Pinpoint the cell where the given text exists, returning its [x, y] midpoint coordinate. 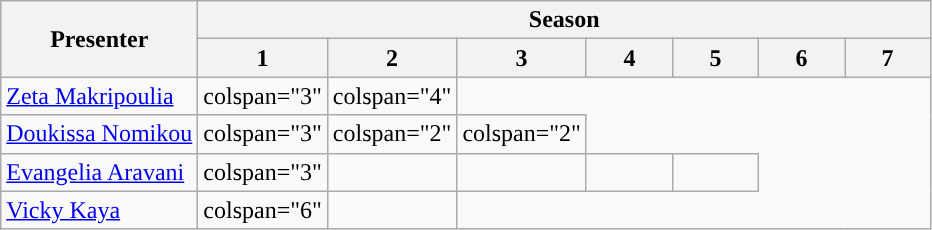
colspan="4" [392, 96]
Season [564, 20]
6 [801, 58]
colspan="6" [263, 210]
3 [522, 58]
1 [263, 58]
Vicky Kaya [100, 210]
Doukissa Nomikou [100, 134]
4 [629, 58]
Zeta Makripoulia [100, 96]
Evangelia Aravani [100, 172]
7 [888, 58]
5 [715, 58]
2 [392, 58]
Presenter [100, 39]
